Search for the cell housing the specified text and yield its (x, y) center coordinate. 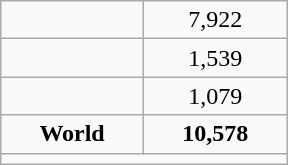
1,539 (215, 58)
7,922 (215, 20)
World (72, 134)
10,578 (215, 134)
1,079 (215, 96)
